For the text-containing cell, return its midpoint in [x, y] coordinate format. 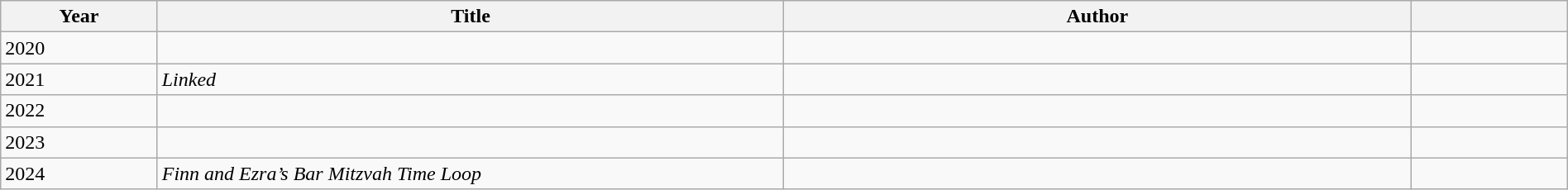
Finn and Ezra’s Bar Mitzvah Time Loop [471, 173]
2022 [79, 111]
Author [1097, 17]
Year [79, 17]
2023 [79, 142]
2021 [79, 79]
Linked [471, 79]
2024 [79, 173]
Title [471, 17]
2020 [79, 48]
